Search for the cell housing the specified text and yield its [X, Y] center coordinate. 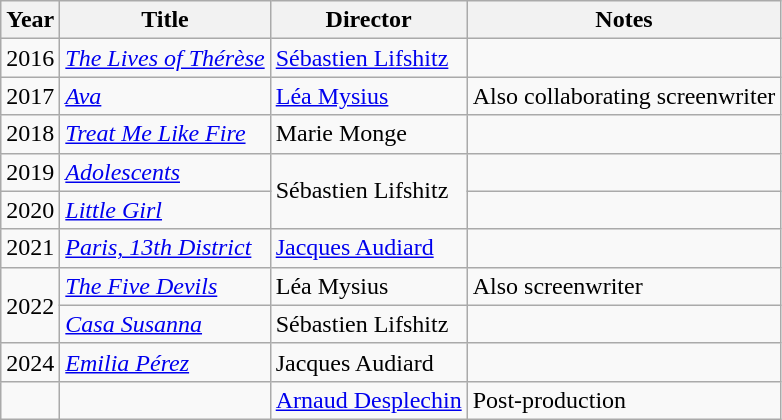
Little Girl [165, 210]
2022 [30, 305]
2017 [30, 96]
2024 [30, 362]
The Lives of Thérèse [165, 58]
Ava [165, 96]
Marie Monge [368, 134]
Treat Me Like Fire [165, 134]
Also collaborating screenwriter [624, 96]
2019 [30, 172]
Paris, 13th District [165, 248]
The Five Devils [165, 286]
2016 [30, 58]
2018 [30, 134]
Director [368, 20]
2020 [30, 210]
Year [30, 20]
Adolescents [165, 172]
Post-production [624, 400]
Title [165, 20]
Emilia Pérez [165, 362]
Arnaud Desplechin [368, 400]
Casa Susanna [165, 324]
Notes [624, 20]
2021 [30, 248]
Also screenwriter [624, 286]
